From the cell containing the given text, extract its center point as (X, Y) coordinate. 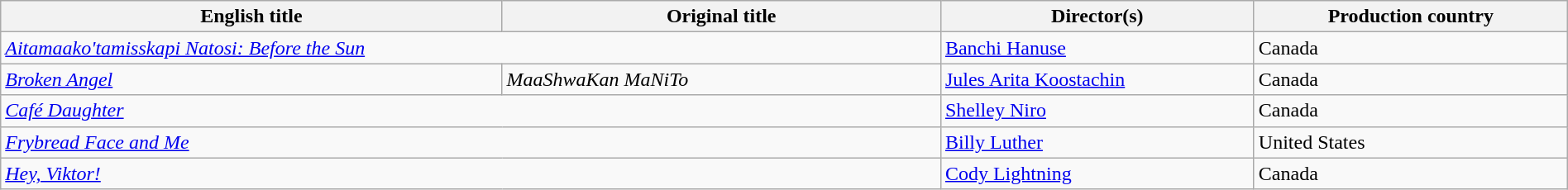
Banchi Hanuse (1097, 48)
Billy Luther (1097, 142)
Original title (721, 17)
Hey, Viktor! (471, 173)
Shelley Niro (1097, 111)
United States (1411, 142)
Cody Lightning (1097, 173)
Broken Angel (251, 79)
Director(s) (1097, 17)
Frybread Face and Me (471, 142)
Production country (1411, 17)
Jules Arita Koostachin (1097, 79)
MaaShwaKan MaNiTo (721, 79)
Café Daughter (471, 111)
Aitamaako'tamisskapi Natosi: Before the Sun (471, 48)
English title (251, 17)
